For the text-containing cell, return its midpoint in (x, y) coordinate format. 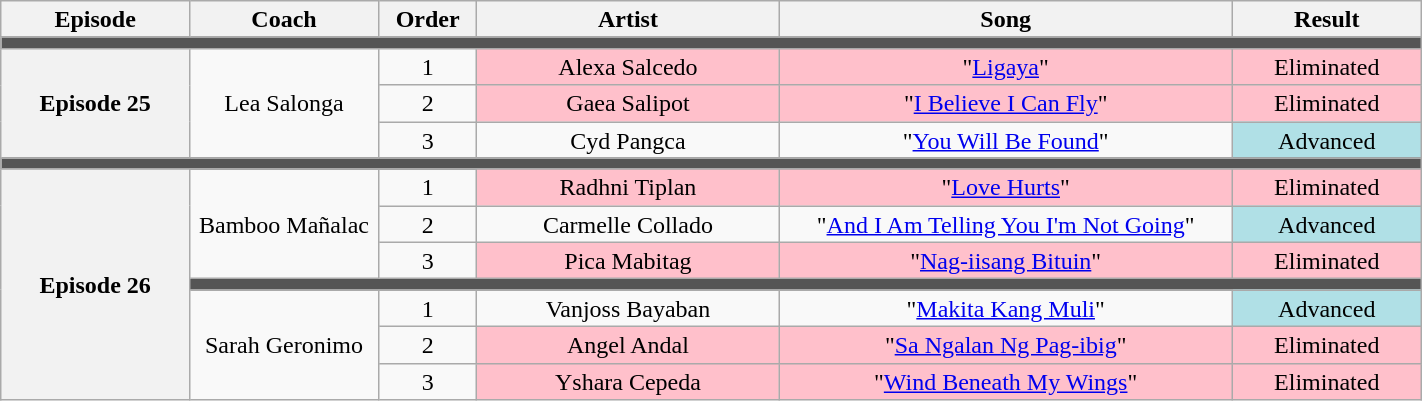
Bamboo Mañalac (284, 224)
"Nag-iisang Bituin" (1006, 260)
Artist (628, 20)
"Love Hurts" (1006, 188)
Carmelle Collado (628, 224)
Song (1006, 20)
"Sa Ngalan Ng Pag-ibig" (1006, 344)
Pica Mabitag (628, 260)
Sarah Geronimo (284, 345)
Yshara Cepeda (628, 382)
"Ligaya" (1006, 66)
Episode (96, 20)
"And I Am Telling You I'm Not Going" (1006, 224)
Vanjoss Bayaban (628, 308)
Alexa Salcedo (628, 66)
Radhni Tiplan (628, 188)
"I Believe I Can Fly" (1006, 104)
Episode 26 (96, 284)
Gaea Salipot (628, 104)
"Wind Beneath My Wings" (1006, 382)
Result (1326, 20)
Coach (284, 20)
"You Will Be Found" (1006, 140)
Episode 25 (96, 103)
Order (427, 20)
"Makita Kang Muli" (1006, 308)
Cyd Pangca (628, 140)
Lea Salonga (284, 103)
Angel Andal (628, 344)
